Capture the cell that displays the provided text and extract its [X, Y] central coordinate. 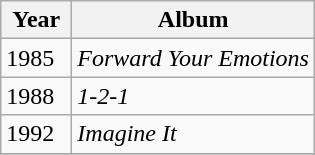
1985 [36, 58]
Imagine It [194, 134]
1992 [36, 134]
1988 [36, 96]
1-2-1 [194, 96]
Year [36, 20]
Album [194, 20]
Forward Your Emotions [194, 58]
